Locate the cell with the specified text and output its [x, y] center coordinate. 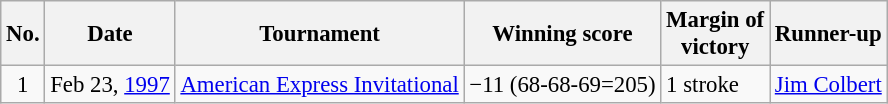
Date [110, 34]
−11 (68-68-69=205) [562, 85]
Runner-up [829, 34]
1 [23, 85]
Margin ofvictory [716, 34]
No. [23, 34]
Tournament [320, 34]
1 stroke [716, 85]
American Express Invitational [320, 85]
Jim Colbert [829, 85]
Feb 23, 1997 [110, 85]
Winning score [562, 34]
